Find where the given text appears and provide that cell's center as [X, Y] coordinate. 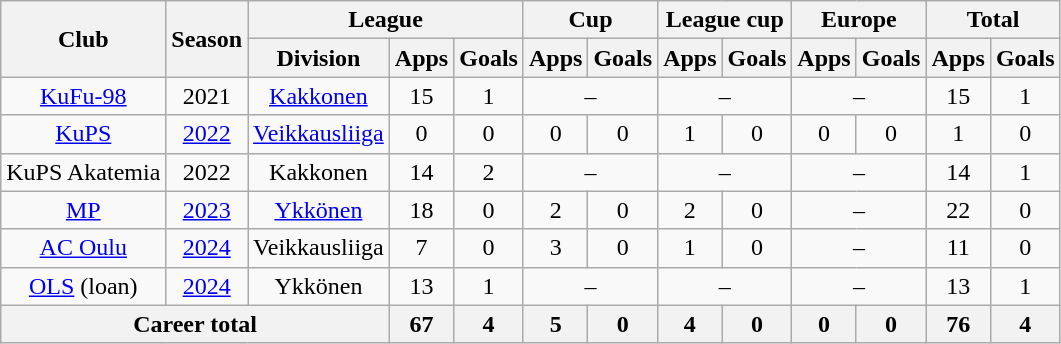
Europe [859, 20]
KuPS [84, 134]
Total [993, 20]
AC Oulu [84, 248]
2023 [207, 210]
5 [555, 324]
76 [958, 324]
7 [421, 248]
67 [421, 324]
Division [319, 58]
Season [207, 39]
MP [84, 210]
Career total [196, 324]
22 [958, 210]
Cup [590, 20]
18 [421, 210]
3 [555, 248]
KuPS Akatemia [84, 172]
KuFu-98 [84, 96]
League cup [725, 20]
League [386, 20]
11 [958, 248]
OLS (loan) [84, 286]
Club [84, 39]
2021 [207, 96]
